Return (x, y) of the center of cell containing provided text 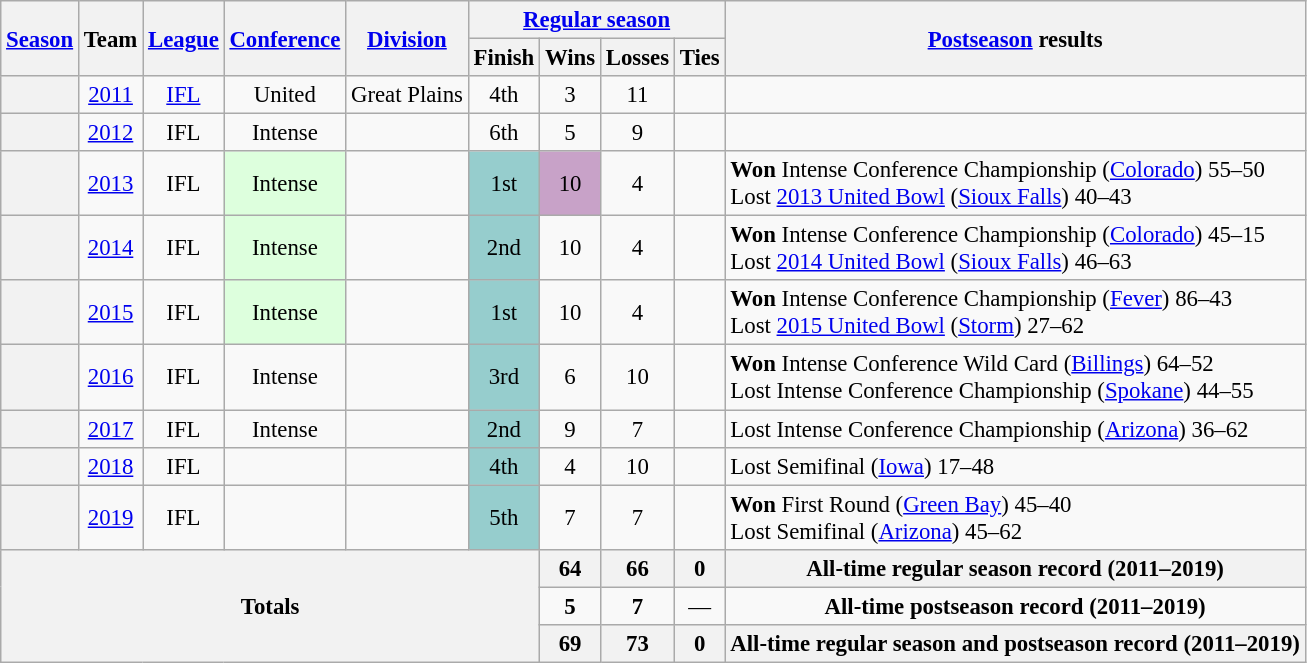
Ties (700, 58)
2013 (110, 184)
3rd (504, 378)
3 (570, 95)
69 (570, 644)
Season (40, 38)
Postseason results (1015, 38)
Won First Round (Green Bay) 45–40Lost Semifinal (Arizona) 45–62 (1015, 518)
2019 (110, 518)
5th (504, 518)
66 (637, 568)
2014 (110, 248)
Losses (637, 58)
Won Intense Conference Championship (Colorado) 55–50Lost 2013 United Bowl (Sioux Falls) 40–43 (1015, 184)
Team (110, 38)
Wins (570, 58)
All-time regular season and postseason record (2011–2019) (1015, 644)
Won Intense Conference Championship (Colorado) 45–15Lost 2014 United Bowl (Sioux Falls) 46–63 (1015, 248)
Regular season (596, 20)
Great Plains (408, 95)
Division (408, 38)
United (285, 95)
2018 (110, 466)
Totals (270, 606)
Won Intense Conference Championship (Fever) 86–43Lost 2015 United Bowl (Storm) 27–62 (1015, 312)
2016 (110, 378)
Finish (504, 58)
Lost Semifinal (Iowa) 17–48 (1015, 466)
All-time postseason record (2011–2019) (1015, 606)
2011 (110, 95)
6th (504, 133)
2017 (110, 429)
Lost Intense Conference Championship (Arizona) 36–62 (1015, 429)
Won Intense Conference Wild Card (Billings) 64–52Lost Intense Conference Championship (Spokane) 44–55 (1015, 378)
League (184, 38)
Conference (285, 38)
All-time regular season record (2011–2019) (1015, 568)
2015 (110, 312)
73 (637, 644)
11 (637, 95)
2012 (110, 133)
64 (570, 568)
— (700, 606)
6 (570, 378)
